Detect which cell encompasses the target text, then output its [X, Y] center coordinate. 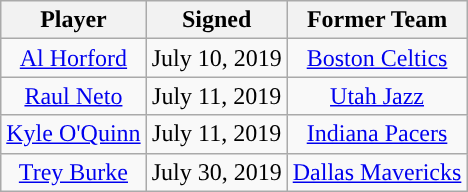
Kyle O'Quinn [74, 134]
Indiana Pacers [377, 134]
Boston Celtics [377, 58]
Utah Jazz [377, 96]
Player [74, 20]
Former Team [377, 20]
July 30, 2019 [216, 172]
Dallas Mavericks [377, 172]
Raul Neto [74, 96]
July 10, 2019 [216, 58]
Signed [216, 20]
Trey Burke [74, 172]
Al Horford [74, 58]
